Search for the cell housing the specified text and yield its (x, y) center coordinate. 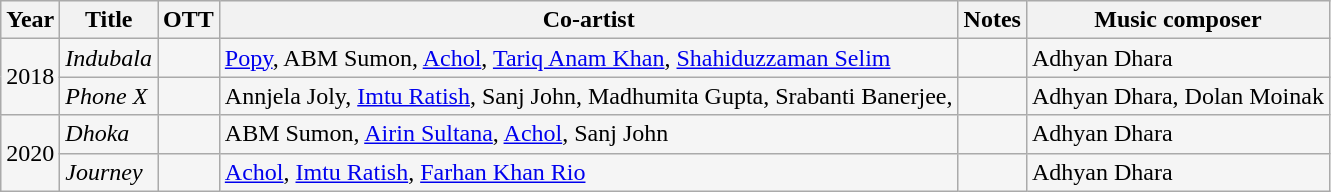
ABM Sumon, Airin Sultana, Achol, Sanj John (588, 134)
Dhoka (109, 134)
Adhyan Dhara, Dolan Moinak (1178, 96)
OTT (189, 20)
Journey (109, 172)
Indubala (109, 58)
Notes (992, 20)
Co-artist (588, 20)
Music composer (1178, 20)
2020 (30, 153)
Year (30, 20)
Title (109, 20)
Achol, Imtu Ratish, Farhan Khan Rio (588, 172)
2018 (30, 77)
Popy, ABM Sumon, Achol, Tariq Anam Khan, Shahiduzzaman Selim (588, 58)
Annjela Joly, Imtu Ratish, Sanj John, Madhumita Gupta, Srabanti Banerjee, (588, 96)
Phone X (109, 96)
